Find where the given text appears and provide that cell's center as (x, y) coordinate. 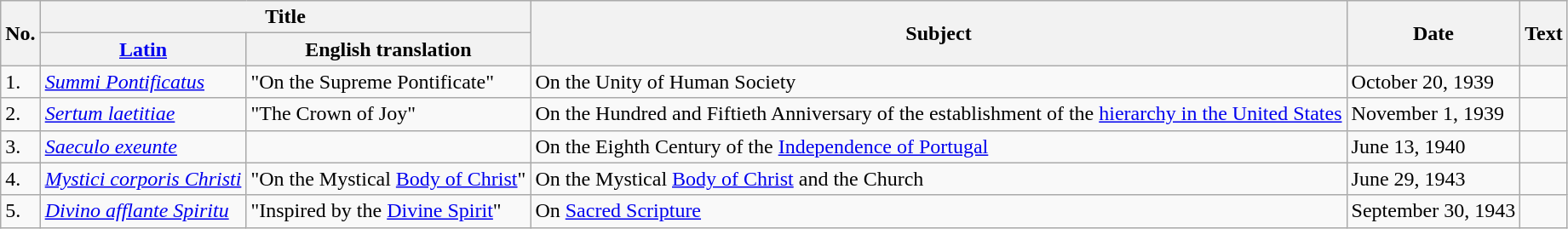
September 30, 1943 (1433, 211)
3. (20, 146)
Mystici corporis Christi (143, 179)
Divino afflante Spiritu (143, 211)
June 13, 1940 (1433, 146)
On Sacred Scripture (939, 211)
Subject (939, 33)
Latin (143, 49)
June 29, 1943 (1433, 179)
"The Crown of Joy" (388, 114)
November 1, 1939 (1433, 114)
October 20, 1939 (1433, 82)
On the Mystical Body of Christ and the Church (939, 179)
Date (1433, 33)
No. (20, 33)
5. (20, 211)
Summi Pontificatus (143, 82)
4. (20, 179)
On the Unity of Human Society (939, 82)
"On the Mystical Body of Christ" (388, 179)
Saeculo exeunte (143, 146)
On the Hundred and Fiftieth Anniversary of the establishment of the hierarchy in the United States (939, 114)
Sertum laetitiae (143, 114)
Title (285, 17)
1. (20, 82)
"Inspired by the Divine Spirit" (388, 211)
English translation (388, 49)
On the Eighth Century of the Independence of Portugal (939, 146)
"On the Supreme Pontificate" (388, 82)
2. (20, 114)
Text (1544, 33)
